Locate the cell with the specified text and output its [X, Y] center coordinate. 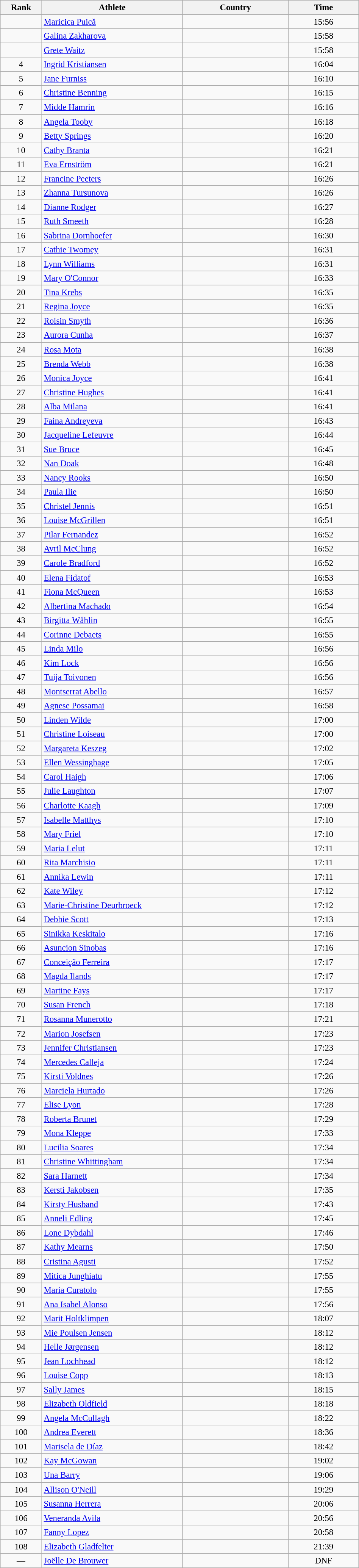
Veneranda Avila [112, 1518]
Corinne Debaets [112, 634]
51 [21, 734]
Regina Joyce [112, 307]
20:58 [323, 1532]
34 [21, 492]
Mie Poulsen Jensen [112, 1333]
18:42 [323, 1447]
Tuija Toivonen [112, 677]
Cristina Agusti [112, 1261]
Conceição Ferreira [112, 962]
24 [21, 349]
42 [21, 606]
Annika Lewin [112, 877]
Maricica Puică [112, 22]
31 [21, 449]
57 [21, 820]
DNF [323, 1561]
Jennifer Christiansen [112, 1048]
Montserrat Abello [112, 691]
90 [21, 1290]
80 [21, 1147]
46 [21, 663]
Cathie Twomey [112, 250]
17:29 [323, 1119]
17:02 [323, 749]
4 [21, 64]
86 [21, 1233]
Rosa Mota [112, 349]
Kersti Jakobsen [112, 1190]
Christine Benning [112, 93]
91 [21, 1304]
Rosanna Munerotto [112, 1019]
89 [21, 1276]
16:48 [323, 464]
108 [21, 1546]
16:10 [323, 79]
Mary O'Connor [112, 278]
Ruth Smeeth [112, 221]
19:02 [323, 1461]
Pilar Fernandez [112, 535]
Sara Harnett [112, 1176]
17:56 [323, 1304]
33 [21, 478]
Linda Milo [112, 649]
16:43 [323, 421]
21:39 [323, 1546]
76 [21, 1090]
Galina Zakharova [112, 36]
78 [21, 1119]
Jean Lochhead [112, 1361]
20 [21, 293]
8 [21, 122]
17 [21, 250]
25 [21, 364]
30 [21, 435]
18:36 [323, 1432]
Mona Kleppe [112, 1133]
Birgitta Wåhlin [112, 620]
16:15 [323, 93]
38 [21, 549]
Kirsty Husband [112, 1205]
94 [21, 1347]
Jane Furniss [112, 79]
43 [21, 620]
20:06 [323, 1504]
106 [21, 1518]
77 [21, 1105]
17:09 [323, 805]
17:45 [323, 1219]
16:27 [323, 207]
98 [21, 1404]
Mary Friel [112, 834]
Marisela de Díaz [112, 1447]
Elena Fidatof [112, 578]
16:20 [323, 136]
39 [21, 563]
Carole Bradford [112, 563]
Dianne Rodger [112, 207]
21 [21, 307]
Tina Krebs [112, 293]
87 [21, 1247]
Sue Bruce [112, 449]
17:05 [323, 763]
Maria Curatolo [112, 1290]
Asuncion Sinobas [112, 948]
Alba Milana [112, 407]
Albertina Machado [112, 606]
Elizabeth Oldfield [112, 1404]
82 [21, 1176]
70 [21, 1005]
Paula Ilie [112, 492]
96 [21, 1375]
Mitica Junghiatu [112, 1276]
Ingrid Kristiansen [112, 64]
Susan French [112, 1005]
63 [21, 905]
93 [21, 1333]
67 [21, 962]
Kathy Mearns [112, 1247]
45 [21, 649]
16:33 [323, 278]
40 [21, 578]
Rank [21, 8]
17:35 [323, 1190]
79 [21, 1133]
104 [21, 1490]
Brenda Webb [112, 364]
Agnese Possamai [112, 706]
Angela McCullagh [112, 1418]
5 [21, 79]
16:58 [323, 706]
Joëlle De Brouwer [112, 1561]
52 [21, 749]
Roberta Brunet [112, 1119]
17:43 [323, 1205]
Athlete [112, 8]
Debbie Scott [112, 919]
Kate Wiley [112, 891]
Christine Hughes [112, 392]
Louise Copp [112, 1375]
17:52 [323, 1261]
17:50 [323, 1247]
103 [21, 1475]
17:18 [323, 1005]
20:56 [323, 1518]
37 [21, 535]
Marciela Hurtado [112, 1090]
101 [21, 1447]
92 [21, 1319]
17:24 [323, 1062]
62 [21, 891]
Grete Waitz [112, 50]
65 [21, 934]
56 [21, 805]
Christel Jennis [112, 506]
19 [21, 278]
Lucilia Soares [112, 1147]
41 [21, 592]
69 [21, 991]
17:13 [323, 919]
16:54 [323, 606]
18 [21, 264]
Time [323, 8]
17:28 [323, 1105]
97 [21, 1390]
Eva Ernström [112, 164]
Kay McGowan [112, 1461]
17:46 [323, 1233]
81 [21, 1162]
Fiona McQueen [112, 592]
95 [21, 1361]
58 [21, 834]
66 [21, 948]
15:56 [323, 22]
29 [21, 421]
Sabrina Dornhoefer [112, 235]
16:45 [323, 449]
49 [21, 706]
Midde Hamrin [112, 107]
Louise McGrillen [112, 520]
Roisin Smyth [112, 321]
9 [21, 136]
Marie-Christine Deurbroeck [112, 905]
44 [21, 634]
Cathy Branta [112, 150]
27 [21, 392]
16:36 [323, 321]
35 [21, 506]
19:06 [323, 1475]
Ana Isabel Alonso [112, 1304]
100 [21, 1432]
Isabelle Matthys [112, 820]
Magda Ilands [112, 976]
54 [21, 777]
75 [21, 1076]
Carol Haigh [112, 777]
16:16 [323, 107]
Lone Dybdahl [112, 1233]
7 [21, 107]
Avril McClung [112, 549]
Martine Fays [112, 991]
15 [21, 221]
Mercedes Calleja [112, 1062]
18:07 [323, 1319]
32 [21, 464]
Betty Springs [112, 136]
Faina Andreyeva [112, 421]
17:07 [323, 791]
74 [21, 1062]
Nancy Rooks [112, 478]
16 [21, 235]
17:33 [323, 1133]
Margareta Keszeg [112, 749]
Andrea Everett [112, 1432]
18:22 [323, 1418]
18:13 [323, 1375]
Jacqueline Lefeuvre [112, 435]
— [21, 1561]
18:18 [323, 1404]
Monica Joyce [112, 378]
50 [21, 720]
Anneli Edling [112, 1219]
12 [21, 179]
Christine Whittingham [112, 1162]
Kim Lock [112, 663]
85 [21, 1219]
18:15 [323, 1390]
Christine Loiseau [112, 734]
68 [21, 976]
53 [21, 763]
59 [21, 848]
Susanna Herrera [112, 1504]
Country [236, 8]
Charlotte Kaagh [112, 805]
Una Barry [112, 1475]
Elise Lyon [112, 1105]
88 [21, 1261]
Rita Marchisio [112, 863]
23 [21, 335]
Ellen Wessinghage [112, 763]
Elizabeth Gladfelter [112, 1546]
Julie Laughton [112, 791]
107 [21, 1532]
26 [21, 378]
102 [21, 1461]
61 [21, 877]
64 [21, 919]
Sinikka Keskitalo [112, 934]
99 [21, 1418]
13 [21, 193]
Linden Wilde [112, 720]
17:21 [323, 1019]
Nan Doak [112, 464]
Fanny Lopez [112, 1532]
60 [21, 863]
16:44 [323, 435]
16:30 [323, 235]
Helle Jørgensen [112, 1347]
14 [21, 207]
Lynn Williams [112, 264]
17:06 [323, 777]
Zhanna Tursunova [112, 193]
48 [21, 691]
16:04 [323, 64]
36 [21, 520]
Maria Lelut [112, 848]
71 [21, 1019]
83 [21, 1190]
47 [21, 677]
Francine Peeters [112, 179]
Angela Tooby [112, 122]
72 [21, 1034]
16:18 [323, 122]
28 [21, 407]
73 [21, 1048]
Marion Josefsen [112, 1034]
84 [21, 1205]
105 [21, 1504]
11 [21, 164]
Marit Holtklimpen [112, 1319]
16:37 [323, 335]
Kirsti Voldnes [112, 1076]
Aurora Cunha [112, 335]
55 [21, 791]
19:29 [323, 1490]
22 [21, 321]
10 [21, 150]
Sally James [112, 1390]
16:28 [323, 221]
16:57 [323, 691]
6 [21, 93]
Allison O'Neill [112, 1490]
